Capture the cell that displays the provided text and extract its (x, y) central coordinate. 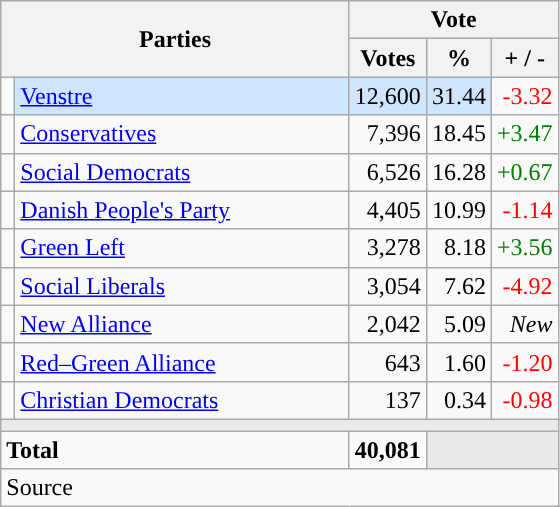
+3.47 (524, 134)
5.09 (458, 324)
3,054 (388, 286)
New Alliance (182, 324)
10.99 (458, 210)
Source (280, 488)
1.60 (458, 362)
-3.32 (524, 96)
0.34 (458, 400)
Conservatives (182, 134)
18.45 (458, 134)
Christian Democrats (182, 400)
Venstre (182, 96)
8.18 (458, 248)
2,042 (388, 324)
137 (388, 400)
3,278 (388, 248)
4,405 (388, 210)
40,081 (388, 449)
16.28 (458, 172)
-4.92 (524, 286)
-0.98 (524, 400)
Green Left (182, 248)
Votes (388, 58)
Social Liberals (182, 286)
12,600 (388, 96)
643 (388, 362)
-1.20 (524, 362)
Social Democrats (182, 172)
Danish People's Party (182, 210)
7.62 (458, 286)
31.44 (458, 96)
Total (176, 449)
-1.14 (524, 210)
New (524, 324)
Parties (176, 39)
+0.67 (524, 172)
Red–Green Alliance (182, 362)
Vote (454, 20)
7,396 (388, 134)
+3.56 (524, 248)
6,526 (388, 172)
+ / - (524, 58)
% (458, 58)
